Return the [x, y] coordinate for the center point of the cell that contains the specified text.  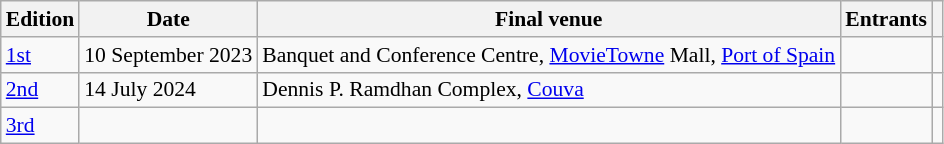
Date [168, 19]
Final venue [548, 19]
14 July 2024 [168, 90]
Dennis P. Ramdhan Complex, Couva [548, 90]
3rd [40, 126]
10 September 2023 [168, 55]
Edition [40, 19]
Entrants [886, 19]
1st [40, 55]
2nd [40, 90]
Banquet and Conference Centre, MovieTowne Mall, Port of Spain [548, 55]
